Extract the (X, Y) coordinate from the center of the cell holding the provided text.  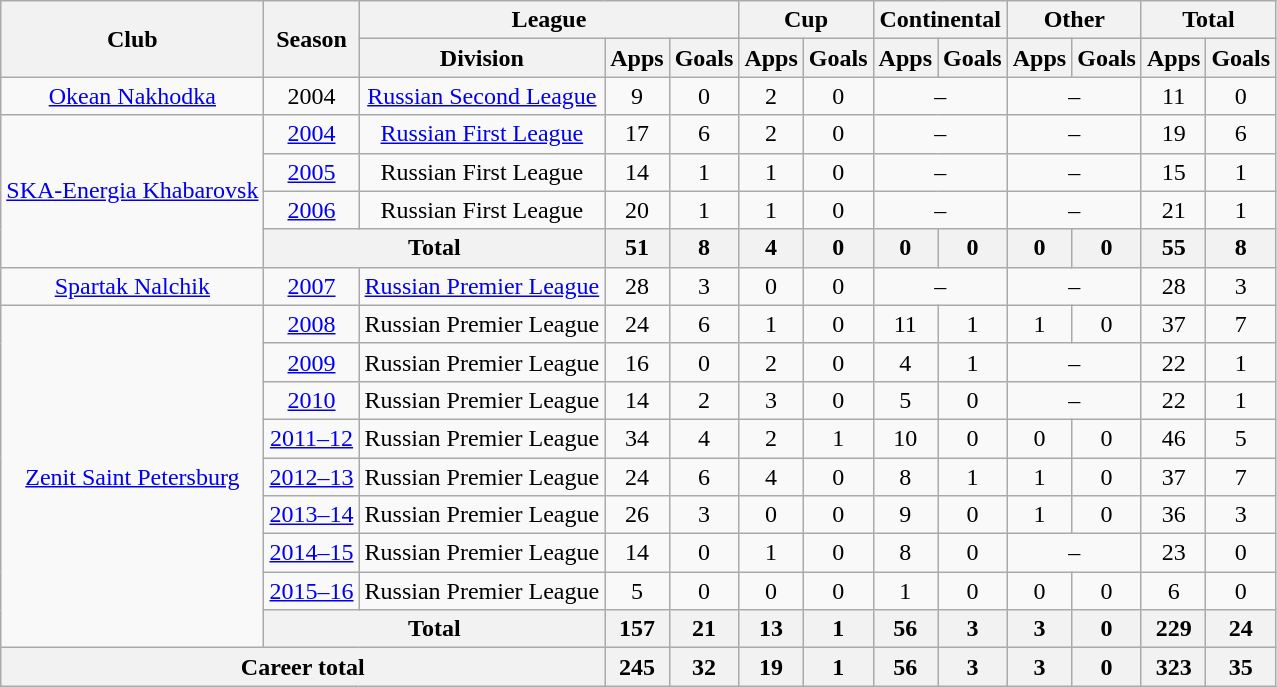
Career total (303, 667)
Other (1074, 20)
13 (771, 629)
23 (1173, 553)
16 (637, 362)
2009 (312, 362)
2010 (312, 400)
26 (637, 515)
Cup (806, 20)
51 (637, 248)
Club (132, 39)
36 (1173, 515)
Division (482, 58)
2006 (312, 210)
229 (1173, 629)
10 (905, 438)
2013–14 (312, 515)
Okean Nakhodka (132, 96)
323 (1173, 667)
20 (637, 210)
2008 (312, 324)
Zenit Saint Petersburg (132, 476)
Continental (940, 20)
2012–13 (312, 477)
46 (1173, 438)
35 (1241, 667)
2005 (312, 172)
17 (637, 134)
157 (637, 629)
55 (1173, 248)
2014–15 (312, 553)
2015–16 (312, 591)
2007 (312, 286)
League (549, 20)
Russian Second League (482, 96)
2011–12 (312, 438)
Season (312, 39)
32 (704, 667)
Spartak Nalchik (132, 286)
245 (637, 667)
34 (637, 438)
SKA-Energia Khabarovsk (132, 191)
15 (1173, 172)
